For the text-containing cell, return its midpoint in (x, y) coordinate format. 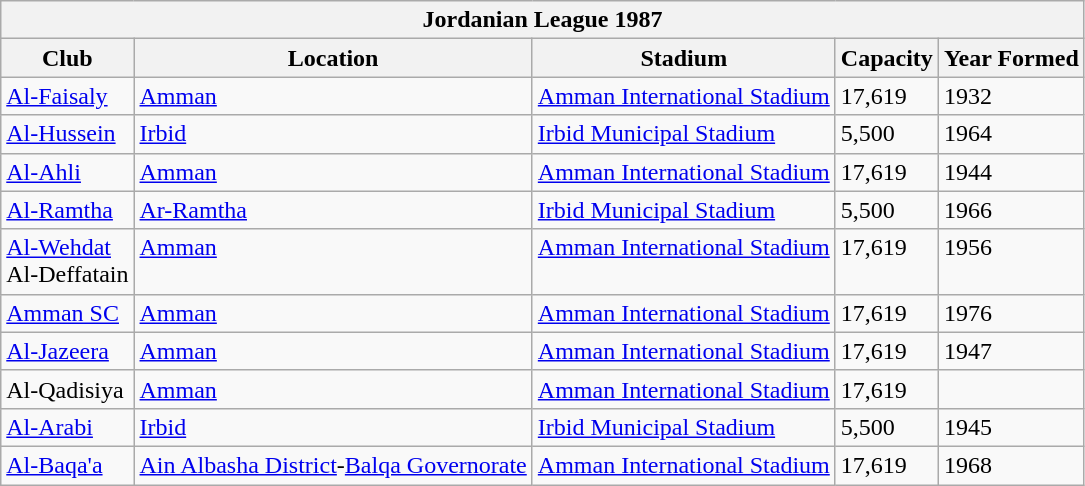
Location (333, 58)
Club (68, 58)
1945 (1011, 427)
1976 (1011, 313)
1966 (1011, 210)
1968 (1011, 465)
Al-Qadisiya (68, 389)
1944 (1011, 172)
Al-Jazeera (68, 351)
1964 (1011, 134)
1956 (1011, 262)
Al-Baqa'a (68, 465)
Al-Ramtha (68, 210)
Al-Ahli (68, 172)
1932 (1011, 96)
Ar-Ramtha (333, 210)
Capacity (886, 58)
1947 (1011, 351)
Al-WehdatAl-Deffatain (68, 262)
Al-Arabi (68, 427)
Jordanian League 1987 (543, 20)
Al-Hussein (68, 134)
Al-Faisaly (68, 96)
Ain Albasha District-Balqa Governorate (333, 465)
Year Formed (1011, 58)
Stadium (684, 58)
Amman SC (68, 313)
